Find where the given text appears and provide that cell's center as [X, Y] coordinate. 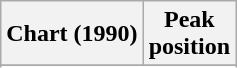
Chart (1990) [72, 34]
Peakposition [189, 34]
